Output the (x, y) coordinate of the center of the cell containing the given text.  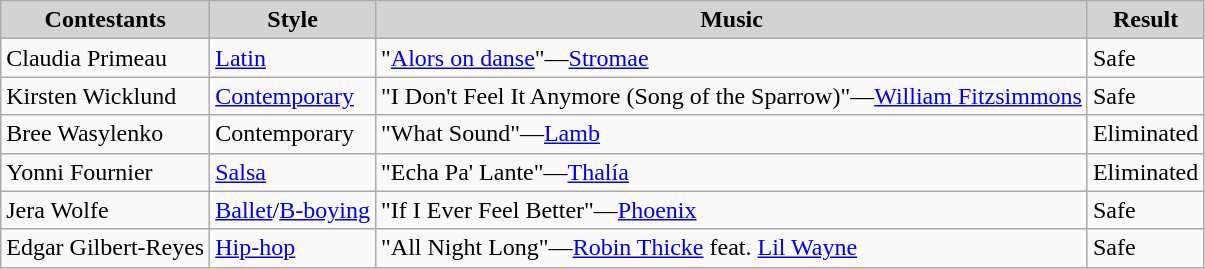
Kirsten Wicklund (106, 96)
"All Night Long"—Robin Thicke feat. Lil Wayne (731, 248)
Bree Wasylenko (106, 134)
Hip-hop (293, 248)
"Alors on danse"—Stromae (731, 58)
"What Sound"—Lamb (731, 134)
"If I Ever Feel Better"—Phoenix (731, 210)
Jera Wolfe (106, 210)
Claudia Primeau (106, 58)
Salsa (293, 172)
Yonni Fournier (106, 172)
Edgar Gilbert-Reyes (106, 248)
"I Don't Feel It Anymore (Song of the Sparrow)"—William Fitzsimmons (731, 96)
"Echa Pa' Lante"—Thalía (731, 172)
Result (1145, 20)
Style (293, 20)
Ballet/B-boying (293, 210)
Latin (293, 58)
Music (731, 20)
Contestants (106, 20)
